Capture the cell that displays the provided text and extract its (x, y) central coordinate. 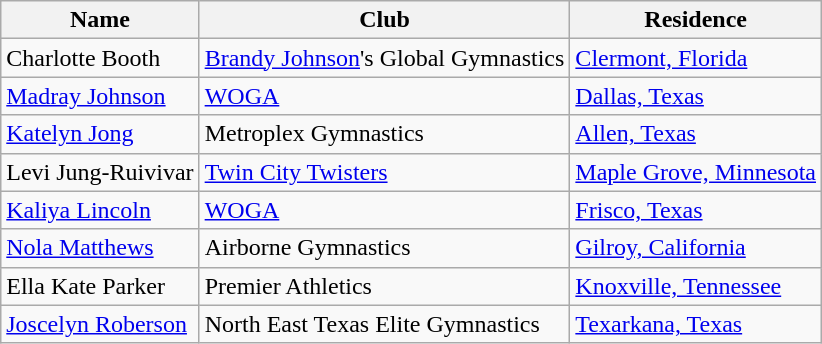
North East Texas Elite Gymnastics (384, 324)
Allen, Texas (696, 134)
Kaliya Lincoln (100, 210)
Maple Grove, Minnesota (696, 172)
Premier Athletics (384, 286)
Brandy Johnson's Global Gymnastics (384, 58)
Club (384, 20)
Clermont, Florida (696, 58)
Dallas, Texas (696, 96)
Charlotte Booth (100, 58)
Metroplex Gymnastics (384, 134)
Frisco, Texas (696, 210)
Residence (696, 20)
Nola Matthews (100, 248)
Madray Johnson (100, 96)
Twin City Twisters (384, 172)
Ella Kate Parker (100, 286)
Gilroy, California (696, 248)
Joscelyn Roberson (100, 324)
Name (100, 20)
Texarkana, Texas (696, 324)
Levi Jung-Ruivivar (100, 172)
Knoxville, Tennessee (696, 286)
Katelyn Jong (100, 134)
Airborne Gymnastics (384, 248)
